Provide the [X, Y] coordinate of the cell's center where the given text is located.  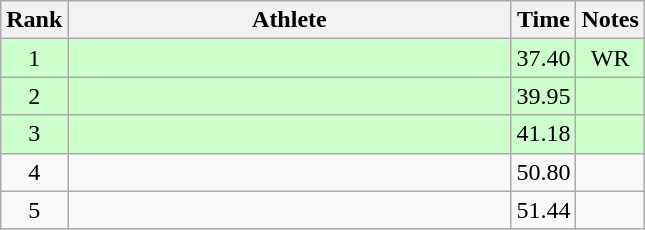
WR [610, 58]
Time [544, 20]
39.95 [544, 96]
3 [34, 134]
41.18 [544, 134]
5 [34, 210]
Athlete [290, 20]
1 [34, 58]
Rank [34, 20]
4 [34, 172]
50.80 [544, 172]
51.44 [544, 210]
37.40 [544, 58]
2 [34, 96]
Notes [610, 20]
